Locate the cell with the specified text and output its [x, y] center coordinate. 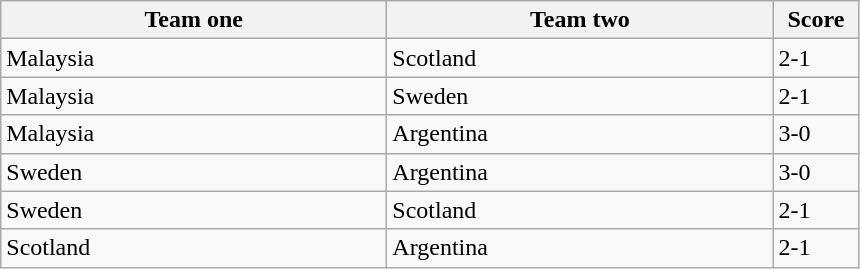
Score [816, 20]
Team two [580, 20]
Team one [194, 20]
